Find where the given text appears and provide that cell's center as (x, y) coordinate. 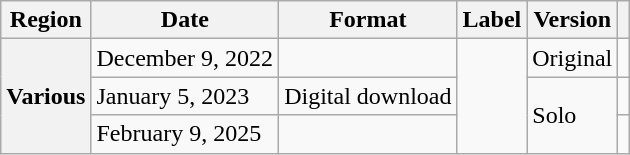
January 5, 2023 (185, 96)
February 9, 2025 (185, 134)
Format (368, 20)
Version (572, 20)
Region (46, 20)
Original (572, 58)
December 9, 2022 (185, 58)
Label (492, 20)
Date (185, 20)
Various (46, 96)
Solo (572, 115)
Digital download (368, 96)
